Detect which cell encompasses the target text, then output its (X, Y) center coordinate. 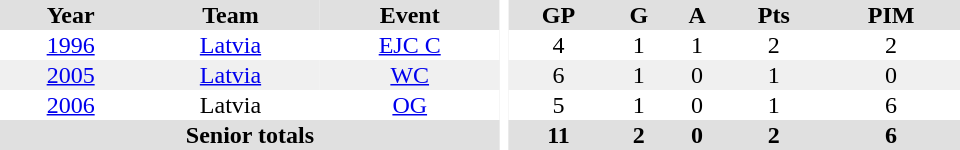
G (639, 15)
Team (230, 15)
WC (410, 75)
2006 (70, 105)
EJC C (410, 45)
Senior totals (250, 135)
1996 (70, 45)
PIM (891, 15)
GP (558, 15)
2005 (70, 75)
A (697, 15)
Year (70, 15)
4 (558, 45)
Event (410, 15)
OG (410, 105)
Pts (774, 15)
5 (558, 105)
11 (558, 135)
